Capture the cell that displays the provided text and extract its [x, y] central coordinate. 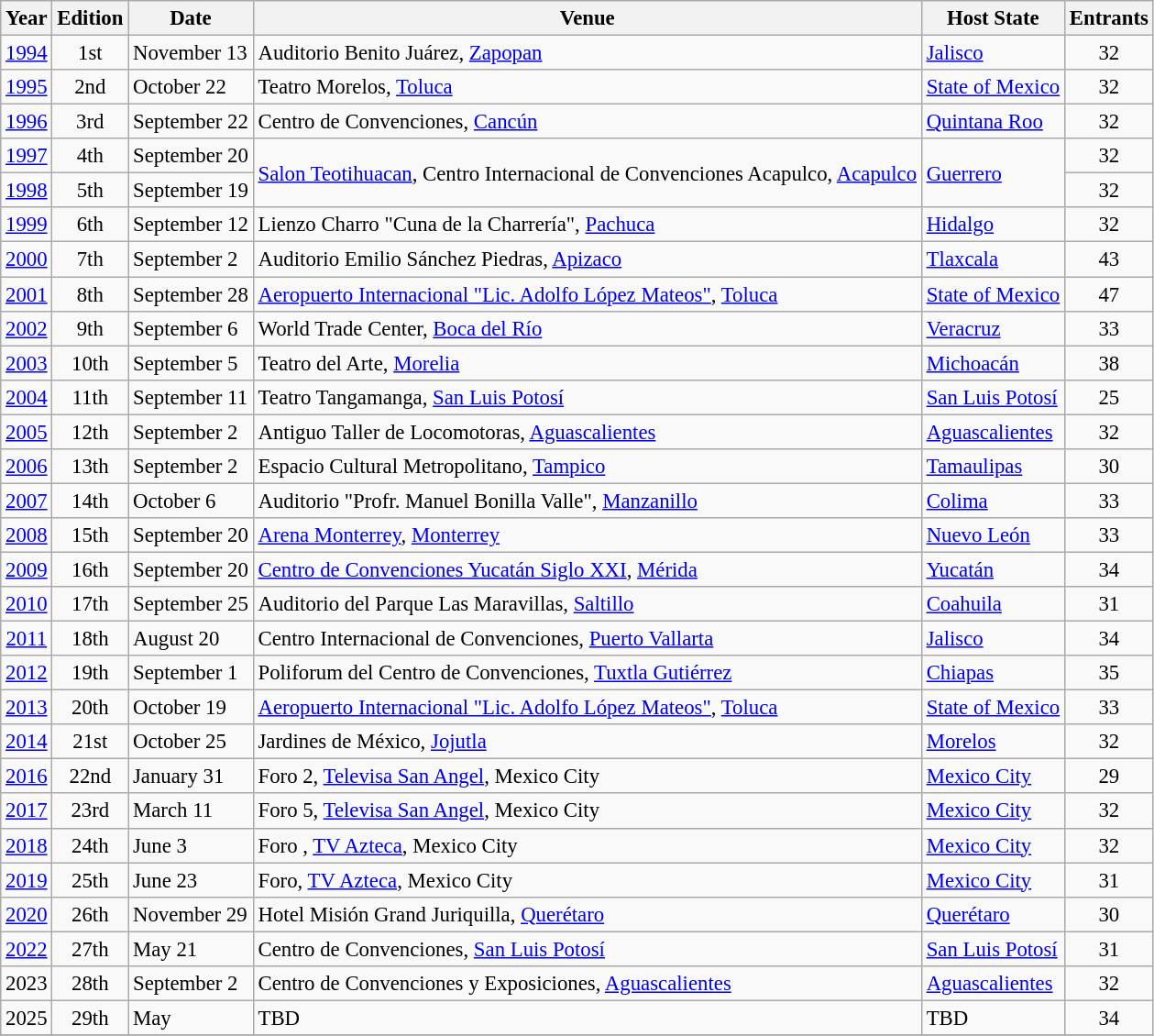
Arena Monterrey, Monterrey [587, 535]
21st [90, 742]
Espacio Cultural Metropolitano, Tampico [587, 467]
Auditorio del Parque Las Maravillas, Saltillo [587, 604]
Foro 2, Televisa San Angel, Mexico City [587, 777]
Colima [993, 501]
1st [90, 53]
September 11 [191, 397]
Salon Teotihuacan, Centro Internacional de Convenciones Acapulco, Acapulco [587, 172]
24th [90, 845]
Entrants [1109, 18]
3rd [90, 122]
2022 [27, 949]
Auditorio Benito Juárez, Zapopan [587, 53]
October 25 [191, 742]
August 20 [191, 639]
Foro, TV Azteca, Mexico City [587, 880]
17th [90, 604]
September 1 [191, 673]
Teatro del Arte, Morelia [587, 363]
43 [1109, 259]
Jardines de México, Jojutla [587, 742]
Quintana Roo [993, 122]
14th [90, 501]
Antiguo Taller de Locomotoras, Aguascalientes [587, 432]
Teatro Tangamanga, San Luis Potosí [587, 397]
Centro de Convenciones, Cancún [587, 122]
5th [90, 191]
2013 [27, 708]
January 31 [191, 777]
May 21 [191, 949]
September 5 [191, 363]
March 11 [191, 811]
1996 [27, 122]
Centro Internacional de Convenciones, Puerto Vallarta [587, 639]
November 13 [191, 53]
2007 [27, 501]
Poliforum del Centro de Convenciones, Tuxtla Gutiérrez [587, 673]
2011 [27, 639]
June 3 [191, 845]
6th [90, 225]
Yucatán [993, 569]
Venue [587, 18]
13th [90, 467]
2020 [27, 914]
20th [90, 708]
November 29 [191, 914]
May [191, 1018]
2006 [27, 467]
World Trade Center, Boca del Río [587, 328]
1997 [27, 156]
2nd [90, 87]
October 6 [191, 501]
2000 [27, 259]
2016 [27, 777]
2009 [27, 569]
Guerrero [993, 172]
September 25 [191, 604]
Auditorio "Profr. Manuel Bonilla Valle", Manzanillo [587, 501]
19th [90, 673]
2017 [27, 811]
2012 [27, 673]
8th [90, 294]
9th [90, 328]
2025 [27, 1018]
2008 [27, 535]
2019 [27, 880]
1999 [27, 225]
Tamaulipas [993, 467]
Date [191, 18]
25th [90, 880]
2002 [27, 328]
2010 [27, 604]
Teatro Morelos, Toluca [587, 87]
Centro de Convenciones Yucatán Siglo XXI, Mérida [587, 569]
Host State [993, 18]
Auditorio Emilio Sánchez Piedras, Apizaco [587, 259]
June 23 [191, 880]
29 [1109, 777]
Hotel Misión Grand Juriquilla, Querétaro [587, 914]
35 [1109, 673]
7th [90, 259]
2014 [27, 742]
1994 [27, 53]
4th [90, 156]
Michoacán [993, 363]
2003 [27, 363]
September 22 [191, 122]
16th [90, 569]
Foro , TV Azteca, Mexico City [587, 845]
September 12 [191, 225]
18th [90, 639]
23rd [90, 811]
Lienzo Charro "Cuna de la Charrería", Pachuca [587, 225]
2018 [27, 845]
1998 [27, 191]
October 19 [191, 708]
11th [90, 397]
28th [90, 984]
22nd [90, 777]
Morelos [993, 742]
Edition [90, 18]
10th [90, 363]
1995 [27, 87]
2023 [27, 984]
Centro de Convenciones, San Luis Potosí [587, 949]
Chiapas [993, 673]
2004 [27, 397]
Nuevo León [993, 535]
Coahuila [993, 604]
Veracruz [993, 328]
September 6 [191, 328]
12th [90, 432]
47 [1109, 294]
October 22 [191, 87]
Querétaro [993, 914]
27th [90, 949]
29th [90, 1018]
Hidalgo [993, 225]
2001 [27, 294]
2005 [27, 432]
Year [27, 18]
38 [1109, 363]
15th [90, 535]
Centro de Convenciones y Exposiciones, Aguascalientes [587, 984]
September 28 [191, 294]
September 19 [191, 191]
25 [1109, 397]
Tlaxcala [993, 259]
Foro 5, Televisa San Angel, Mexico City [587, 811]
26th [90, 914]
